Search for the cell housing the specified text and yield its (x, y) center coordinate. 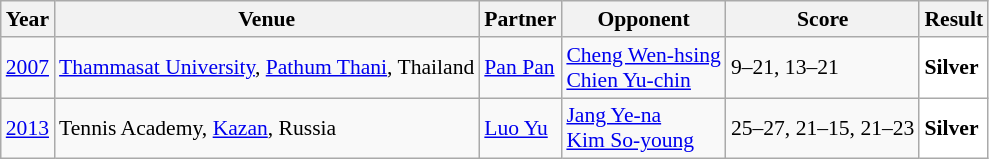
Year (28, 19)
Venue (266, 19)
Cheng Wen-hsing Chien Yu-chin (643, 68)
Result (954, 19)
2013 (28, 128)
Jang Ye-na Kim So-young (643, 128)
Luo Yu (520, 128)
Pan Pan (520, 68)
9–21, 13–21 (823, 68)
Opponent (643, 19)
Tennis Academy, Kazan, Russia (266, 128)
2007 (28, 68)
Score (823, 19)
25–27, 21–15, 21–23 (823, 128)
Partner (520, 19)
Thammasat University, Pathum Thani, Thailand (266, 68)
